Determine the [x, y] coordinate at the center of the cell enclosing the given text.  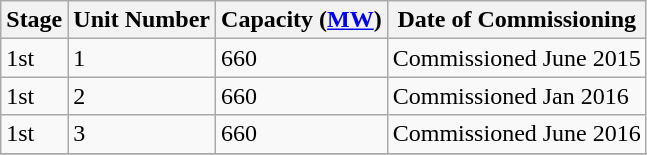
3 [142, 134]
Commissioned June 2016 [516, 134]
Unit Number [142, 20]
Stage [34, 20]
Commissioned June 2015 [516, 58]
Capacity (MW) [302, 20]
2 [142, 96]
1 [142, 58]
Commissioned Jan 2016 [516, 96]
Date of Commissioning [516, 20]
